Scan for the cell matching the given text and deliver its [X, Y] coordinate at center. 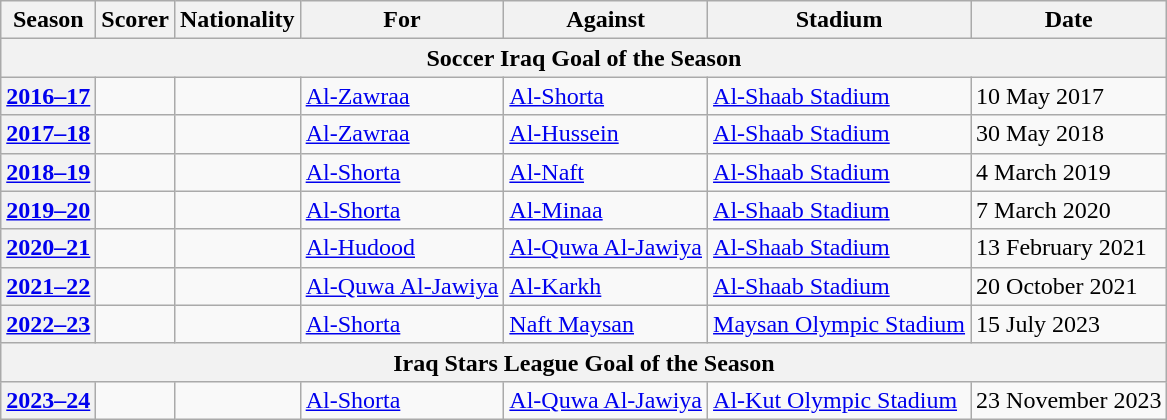
2020–21 [48, 248]
13 February 2021 [1069, 248]
2023–24 [48, 400]
Al-Karkh [606, 286]
20 October 2021 [1069, 286]
Al-Hudood [402, 248]
Nationality [237, 20]
Maysan Olympic Stadium [840, 324]
7 March 2020 [1069, 210]
2018–19 [48, 172]
Naft Maysan [606, 324]
30 May 2018 [1069, 134]
15 July 2023 [1069, 324]
Date [1069, 20]
2017–18 [48, 134]
Stadium [840, 20]
2019–20 [48, 210]
2021–22 [48, 286]
Scorer [136, 20]
4 March 2019 [1069, 172]
For [402, 20]
Al-Hussein [606, 134]
Al-Kut Olympic Stadium [840, 400]
2022–23 [48, 324]
Soccer Iraq Goal of the Season [584, 58]
Al-Naft [606, 172]
23 November 2023 [1069, 400]
Season [48, 20]
Against [606, 20]
2016–17 [48, 96]
10 May 2017 [1069, 96]
Al-Minaa [606, 210]
Iraq Stars League Goal of the Season [584, 362]
